For the text-containing cell, return its midpoint in (x, y) coordinate format. 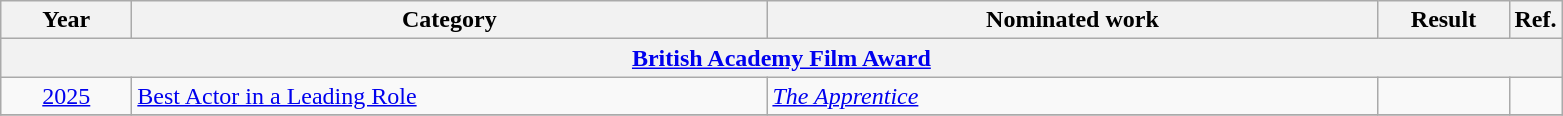
Year (66, 20)
Result (1444, 20)
Best Actor in a Leading Role (450, 96)
Category (450, 20)
2025 (66, 96)
Nominated work (1072, 20)
The Apprentice (1072, 96)
British Academy Film Award (782, 58)
Ref. (1536, 20)
